Return (X, Y) of the center of cell containing provided text 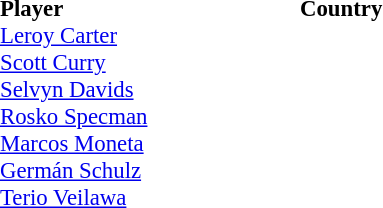
Rosko Specman (150, 116)
Selvyn Davids (150, 90)
Leroy Carter (150, 36)
Marcos Moneta (150, 144)
Germán Schulz (150, 170)
Scott Curry (150, 62)
